Return [x, y] of the center of cell containing provided text 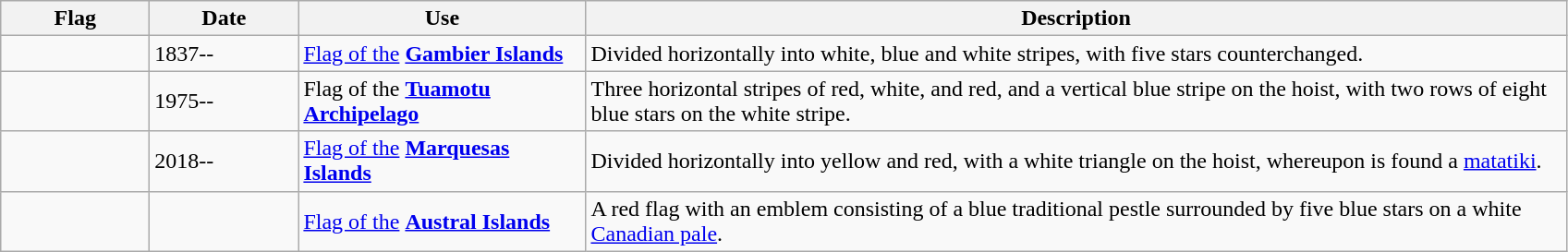
Use [442, 18]
2018-- [224, 161]
Flag of the Tuamotu Archipelago [442, 102]
Flag of the Gambier Islands [442, 54]
Flag [76, 18]
Divided horizontally into yellow and red, with a white triangle on the hoist, whereupon is found a matatiki. [1076, 161]
A red flag with an emblem consisting of a blue traditional pestle surrounded by five blue stars on a white Canadian pale. [1076, 222]
Flag of the Marquesas Islands [442, 161]
Flag of the Austral Islands [442, 222]
Divided horizontally into white, blue and white stripes, with five stars counterchanged. [1076, 54]
1837-- [224, 54]
Three horizontal stripes of red, white, and red, and a vertical blue stripe on the hoist, with two rows of eight blue stars on the white stripe. [1076, 102]
Description [1076, 18]
1975-- [224, 102]
Date [224, 18]
